Find where the given text appears and provide that cell's center as [X, Y] coordinate. 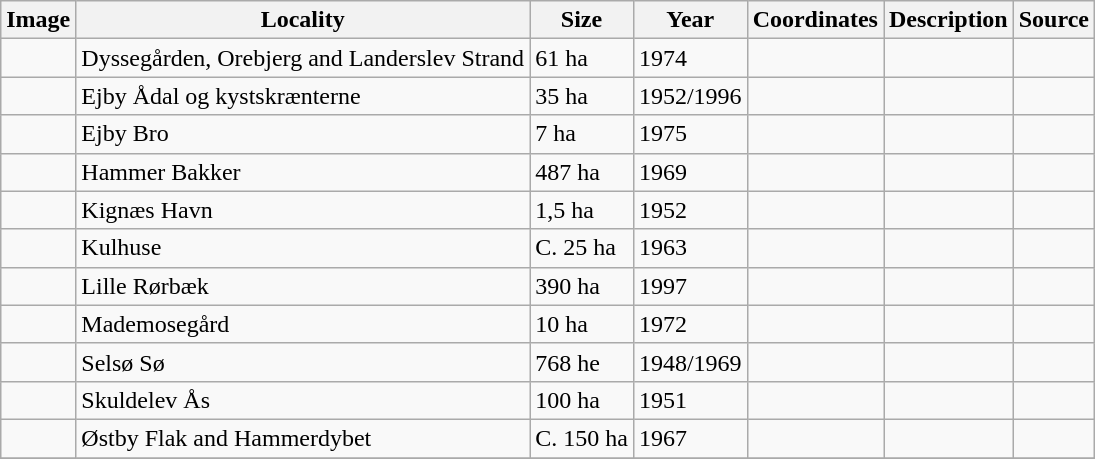
61 ha [582, 58]
Mademosegård [303, 324]
1997 [690, 286]
1963 [690, 248]
1972 [690, 324]
Østby Flak and Hammerdybet [303, 438]
390 ha [582, 286]
Hammer Bakker [303, 172]
487 ha [582, 172]
10 ha [582, 324]
100 ha [582, 400]
768 he [582, 362]
Coordinates [815, 20]
1952/1996 [690, 96]
Ejby Ådal og kystskrænterne [303, 96]
Size [582, 20]
C. 25 ha [582, 248]
1951 [690, 400]
35 ha [582, 96]
Image [38, 20]
1952 [690, 210]
C. 150 ha [582, 438]
7 ha [582, 134]
Dyssegården, Orebjerg and Landerslev Strand [303, 58]
Kignæs Havn [303, 210]
Selsø Sø [303, 362]
1967 [690, 438]
Lille Rørbæk [303, 286]
1975 [690, 134]
1969 [690, 172]
Year [690, 20]
Kulhuse [303, 248]
Source [1054, 20]
Ejby Bro [303, 134]
Locality [303, 20]
1,5 ha [582, 210]
1948/1969 [690, 362]
Skuldelev Ås [303, 400]
Description [949, 20]
1974 [690, 58]
